Capture the cell that displays the provided text and extract its [x, y] central coordinate. 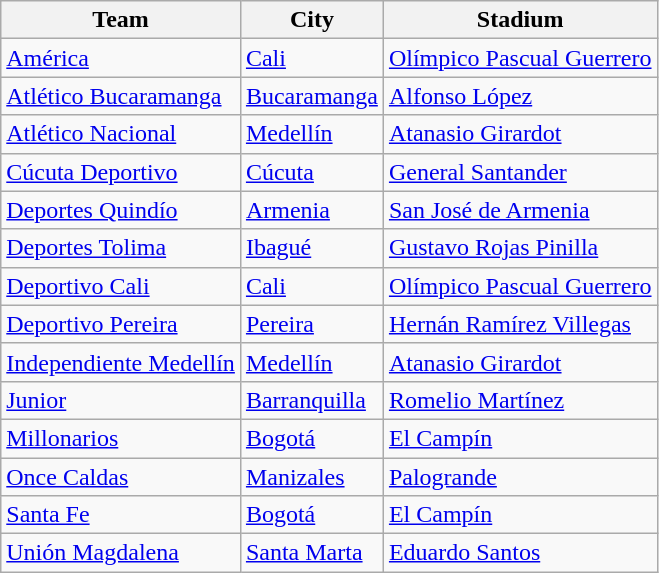
Pereira [312, 324]
Manizales [312, 477]
Romelio Martínez [520, 400]
Santa Marta [312, 553]
General Santander [520, 172]
Stadium [520, 20]
Ibagué [312, 248]
Unión Magdalena [121, 553]
Team [121, 20]
Junior [121, 400]
Atlético Nacional [121, 134]
Bucaramanga [312, 96]
Barranquilla [312, 400]
Gustavo Rojas Pinilla [520, 248]
Cúcuta Deportivo [121, 172]
Hernán Ramírez Villegas [520, 324]
Once Caldas [121, 477]
Millonarios [121, 438]
Alfonso López [520, 96]
Armenia [312, 210]
Independiente Medellín [121, 362]
Deportes Quindío [121, 210]
Deportivo Pereira [121, 324]
Deportivo Cali [121, 286]
Deportes Tolima [121, 248]
América [121, 58]
City [312, 20]
Palogrande [520, 477]
Eduardo Santos [520, 553]
Santa Fe [121, 515]
San José de Armenia [520, 210]
Atlético Bucaramanga [121, 96]
Cúcuta [312, 172]
